Extract the (X, Y) coordinate from the center of the cell holding the provided text.  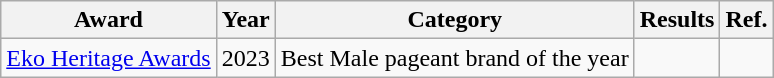
Best Male pageant brand of the year (454, 58)
Category (454, 20)
Results (677, 20)
Eko Heritage Awards (108, 58)
Ref. (746, 20)
Year (246, 20)
Award (108, 20)
2023 (246, 58)
